Detect which cell encompasses the target text, then output its [x, y] center coordinate. 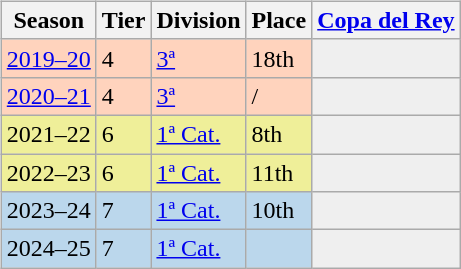
Season [48, 20]
/ [279, 96]
Division [198, 20]
2024–25 [48, 249]
Copa del Rey [386, 20]
Place [279, 20]
11th [279, 173]
2023–24 [48, 211]
Tier [124, 20]
2020–21 [48, 96]
2022–23 [48, 173]
10th [279, 211]
8th [279, 134]
2021–22 [48, 134]
2019–20 [48, 58]
18th [279, 58]
